Scan for the cell matching the given text and deliver its (X, Y) coordinate at center. 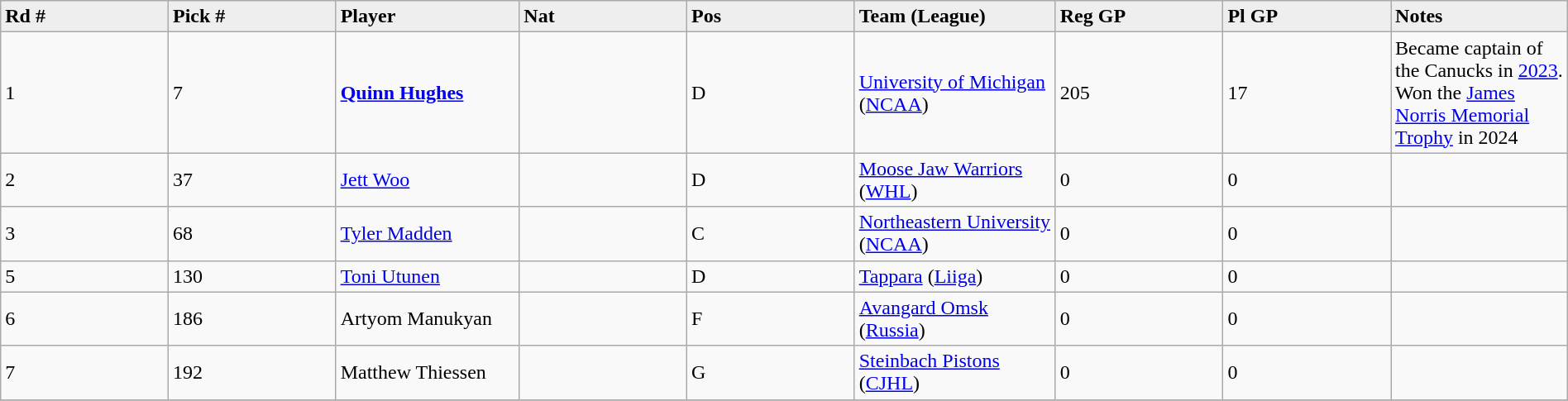
Pl GP (1307, 17)
Matthew Thiessen (428, 372)
Became captain of the Canucks in 2023. Won the James Norris Memorial Trophy in 2024 (1480, 93)
68 (251, 233)
University of Michigan (NCAA) (954, 93)
130 (251, 276)
17 (1307, 93)
Avangard Omsk (Russia) (954, 319)
37 (251, 180)
2 (84, 180)
Steinbach Pistons (CJHL) (954, 372)
Artyom Manukyan (428, 319)
5 (84, 276)
3 (84, 233)
Quinn Hughes (428, 93)
1 (84, 93)
Nat (604, 17)
F (771, 319)
Pick # (251, 17)
Toni Utunen (428, 276)
Pos (771, 17)
Team (League) (954, 17)
Rd # (84, 17)
Player (428, 17)
Reg GP (1140, 17)
C (771, 233)
Moose Jaw Warriors (WHL) (954, 180)
186 (251, 319)
Tyler Madden (428, 233)
205 (1140, 93)
Northeastern University (NCAA) (954, 233)
Tappara (Liiga) (954, 276)
Notes (1480, 17)
Jett Woo (428, 180)
192 (251, 372)
G (771, 372)
6 (84, 319)
